Capture the cell that displays the provided text and extract its (X, Y) central coordinate. 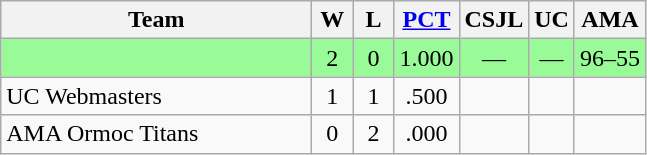
96–55 (610, 58)
UC Webmasters (156, 96)
PCT (426, 20)
1.000 (426, 58)
AMA (610, 20)
CSJL (494, 20)
.500 (426, 96)
L (374, 20)
UC (552, 20)
Team (156, 20)
W (332, 20)
.000 (426, 134)
AMA Ormoc Titans (156, 134)
